Search for the cell housing the specified text and yield its (X, Y) center coordinate. 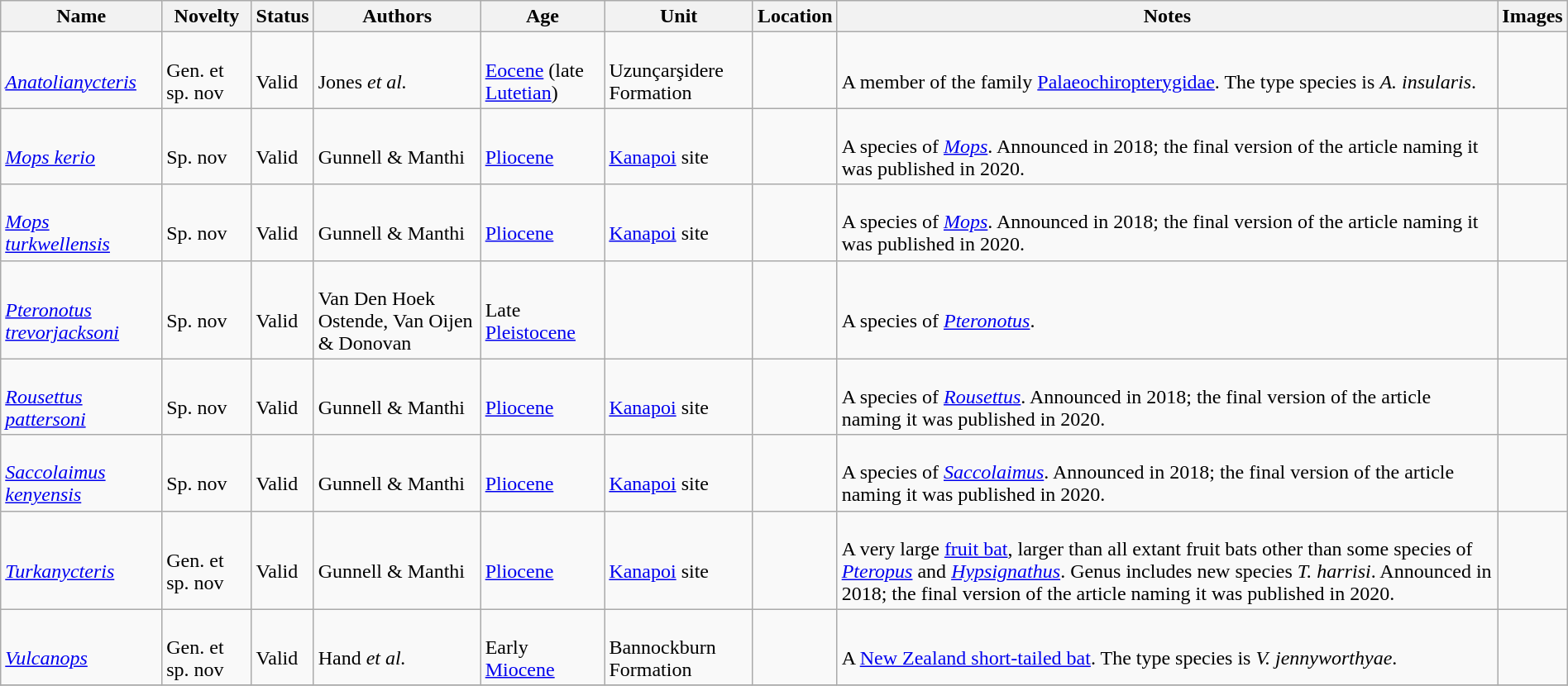
Eocene (late Lutetian) (543, 70)
Vulcanops (81, 647)
Location (795, 17)
Status (283, 17)
A species of Rousettus. Announced in 2018; the final version of the article naming it was published in 2020. (1168, 397)
Unit (679, 17)
Rousettus pattersoni (81, 397)
Uzunçarşidere Formation (679, 70)
Saccolaimus kenyensis (81, 473)
Jones et al. (397, 70)
Early Miocene (543, 647)
Turkanycteris (81, 560)
A member of the family Palaeochiropterygidae. The type species is A. insularis. (1168, 70)
Pteronotus trevorjacksoni (81, 309)
Age (543, 17)
Images (1532, 17)
Van Den Hoek Ostende, Van Oijen & Donovan (397, 309)
Name (81, 17)
A species of Pteronotus. (1168, 309)
Anatolianycteris (81, 70)
Bannockburn Formation (679, 647)
Mops turkwellensis (81, 222)
A New Zealand short-tailed bat. The type species is V. jennyworthyae. (1168, 647)
Late Pleistocene (543, 309)
Authors (397, 17)
Novelty (207, 17)
Notes (1168, 17)
A species of Saccolaimus. Announced in 2018; the final version of the article naming it was published in 2020. (1168, 473)
Hand et al. (397, 647)
Mops kerio (81, 146)
